Return the [X, Y] coordinate for the center point of the cell that contains the specified text.  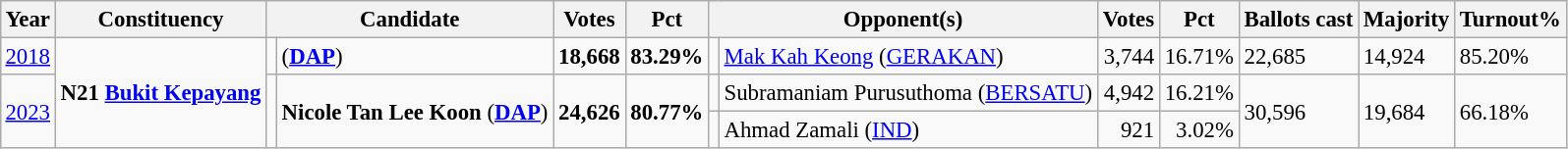
22,685 [1298, 56]
66.18% [1510, 112]
Turnout% [1510, 20]
16.21% [1199, 93]
921 [1129, 130]
Ahmad Zamali (IND) [908, 130]
Ballots cast [1298, 20]
18,668 [590, 56]
Year [28, 20]
Mak Kah Keong (GERAKAN) [908, 56]
2023 [28, 112]
80.77% [667, 112]
14,924 [1407, 56]
(DAP) [415, 56]
85.20% [1510, 56]
Nicole Tan Lee Koon (DAP) [415, 112]
16.71% [1199, 56]
30,596 [1298, 112]
N21 Bukit Kepayang [160, 92]
2018 [28, 56]
Candidate [410, 20]
19,684 [1407, 112]
3.02% [1199, 130]
Subramaniam Purusuthoma (BERSATU) [908, 93]
Opponent(s) [903, 20]
Majority [1407, 20]
4,942 [1129, 93]
24,626 [590, 112]
Constituency [160, 20]
3,744 [1129, 56]
83.29% [667, 56]
